Determine the [x, y] coordinate at the center of the cell enclosing the given text.  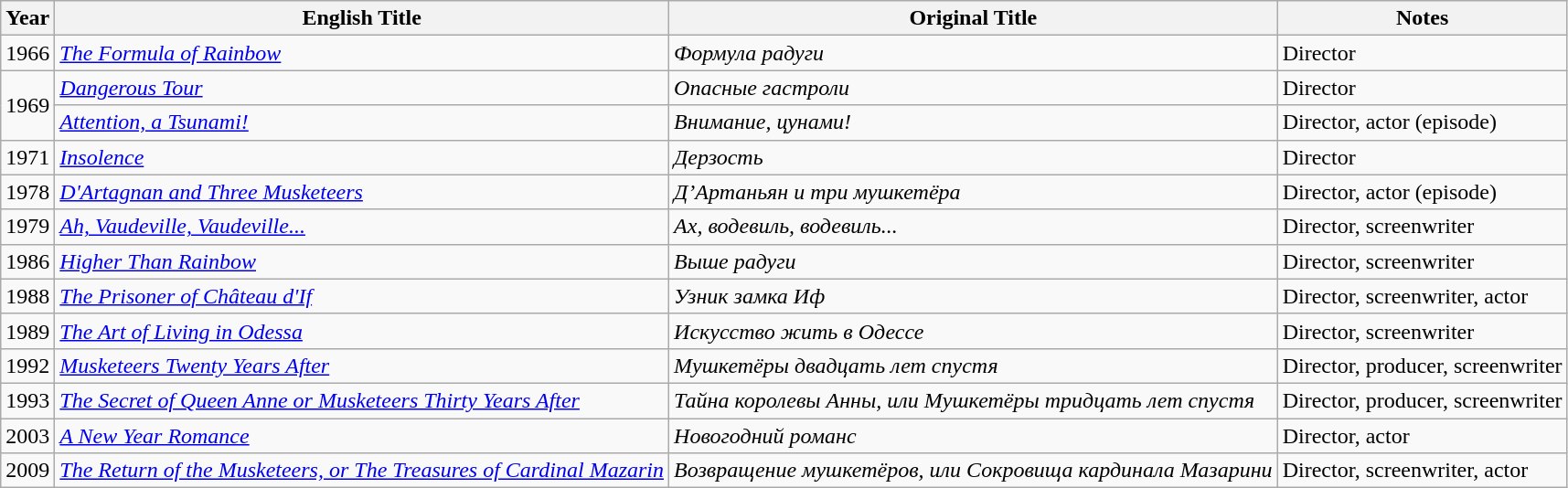
1993 [27, 400]
2003 [27, 436]
Узник замка Иф [974, 296]
Musketeers Twenty Years After [362, 366]
The Return of the Musketeers, or The Treasures of Cardinal Mazarin [362, 471]
Возвращение мушкетёров, или Сокровища кардинала Мазарини [974, 471]
1978 [27, 192]
Выше радуги [974, 261]
Ах, водевиль, водевиль... [974, 227]
Дерзость [974, 157]
Notes [1423, 18]
English Title [362, 18]
Внимание, цунами! [974, 122]
1988 [27, 296]
1969 [27, 105]
Тайна королевы Анны, или Мушкетёры тридцать лет спустя [974, 400]
1979 [27, 227]
Original Title [974, 18]
Д’Артаньян и три мушкетёра [974, 192]
Ah, Vaudeville, Vaudeville... [362, 227]
Insolence [362, 157]
1966 [27, 53]
Dangerous Tour [362, 88]
Опасные гастроли [974, 88]
Формула радуги [974, 53]
Director, actor [1423, 436]
The Art of Living in Odessa [362, 331]
The Secret of Queen Anne or Musketeers Thirty Years After [362, 400]
D'Artagnan and Three Musketeers [362, 192]
Мушкетёры двадцать лет спустя [974, 366]
Higher Than Rainbow [362, 261]
The Prisoner of Château d'If [362, 296]
1986 [27, 261]
1971 [27, 157]
Новогодний романс [974, 436]
The Formula of Rainbow [362, 53]
2009 [27, 471]
1992 [27, 366]
Искусство жить в Одессе [974, 331]
1989 [27, 331]
A New Year Romance [362, 436]
Year [27, 18]
Attention, a Tsunami! [362, 122]
